Detect which cell encompasses the target text, then output its [X, Y] center coordinate. 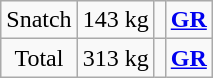
Total [39, 58]
Snatch [39, 20]
313 kg [116, 58]
143 kg [116, 20]
